Return [x, y] of the center of cell containing provided text 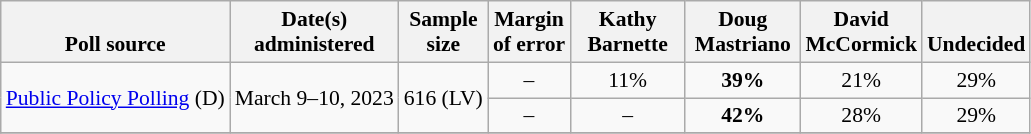
Date(s)administered [314, 32]
Samplesize [444, 32]
DavidMcCormick [861, 32]
39% [742, 80]
42% [742, 116]
Poll source [116, 32]
March 9–10, 2023 [314, 98]
KathyBarnette [628, 32]
11% [628, 80]
Public Policy Polling (D) [116, 98]
Marginof error [529, 32]
DougMastriano [742, 32]
21% [861, 80]
616 (LV) [444, 98]
28% [861, 116]
Undecided [976, 32]
